Find where the given text appears and provide that cell's center as (x, y) coordinate. 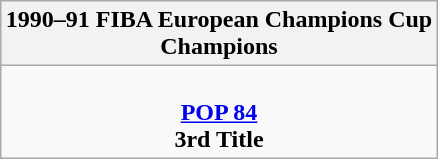
POP 84 3rd Title (218, 112)
1990–91 FIBA European Champions CupChampions (218, 34)
